Identify which cell holds the provided text, then report its [X, Y] central coordinate. 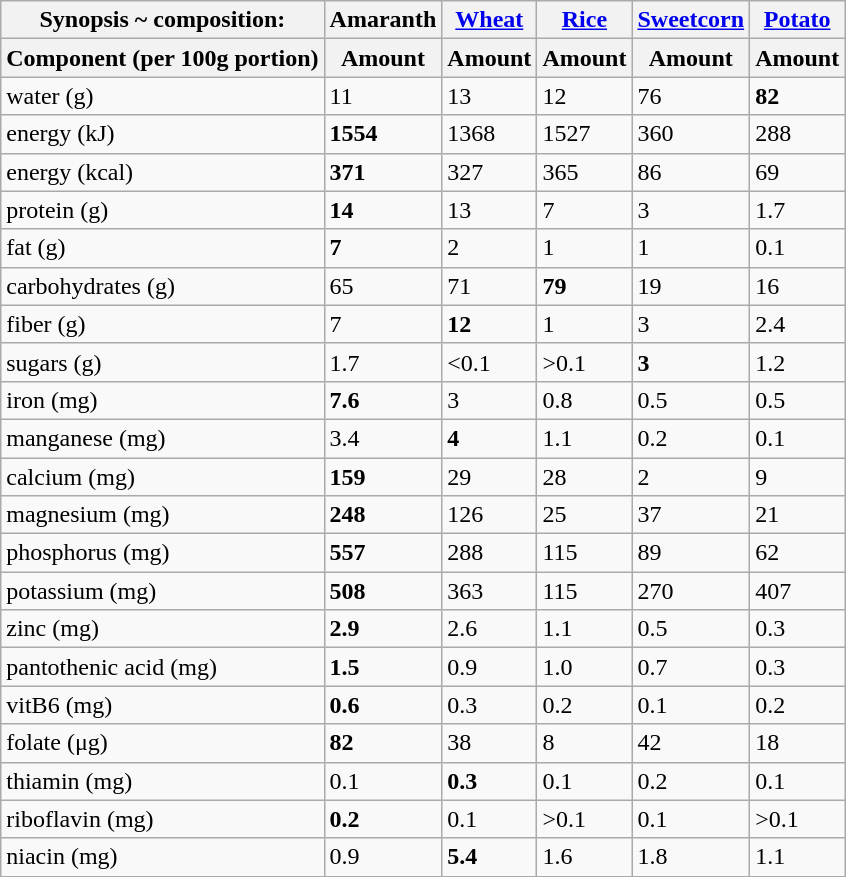
28 [584, 477]
79 [584, 286]
carbohydrates (g) [162, 286]
8 [584, 743]
Wheat [490, 20]
<0.1 [490, 362]
126 [490, 515]
557 [383, 553]
riboflavin (mg) [162, 819]
sugars (g) [162, 362]
7.6 [383, 400]
62 [798, 553]
3.4 [383, 438]
potassium (mg) [162, 591]
2.9 [383, 629]
89 [691, 553]
29 [490, 477]
248 [383, 515]
0.7 [691, 667]
niacin (mg) [162, 857]
86 [691, 172]
21 [798, 515]
407 [798, 591]
protein (g) [162, 210]
water (g) [162, 96]
fiber (g) [162, 324]
Rice [584, 20]
1554 [383, 134]
2.6 [490, 629]
1.0 [584, 667]
thiamin (mg) [162, 781]
iron (mg) [162, 400]
Synopsis ~ composition: [162, 20]
371 [383, 172]
365 [584, 172]
69 [798, 172]
14 [383, 210]
4 [490, 438]
Potato [798, 20]
vitB6 (mg) [162, 705]
folate (μg) [162, 743]
energy (kJ) [162, 134]
pantothenic acid (mg) [162, 667]
1.8 [691, 857]
0.6 [383, 705]
1527 [584, 134]
1.2 [798, 362]
2.4 [798, 324]
1.5 [383, 667]
508 [383, 591]
18 [798, 743]
zinc (mg) [162, 629]
71 [490, 286]
270 [691, 591]
11 [383, 96]
1368 [490, 134]
phosphorus (mg) [162, 553]
Component (per 100g portion) [162, 58]
38 [490, 743]
25 [584, 515]
16 [798, 286]
calcium (mg) [162, 477]
5.4 [490, 857]
energy (kcal) [162, 172]
magnesium (mg) [162, 515]
42 [691, 743]
37 [691, 515]
65 [383, 286]
327 [490, 172]
363 [490, 591]
159 [383, 477]
manganese (mg) [162, 438]
19 [691, 286]
Amaranth [383, 20]
360 [691, 134]
fat (g) [162, 248]
1.6 [584, 857]
9 [798, 477]
Sweetcorn [691, 20]
0.8 [584, 400]
76 [691, 96]
